Locate the cell with the specified text and output its (x, y) center coordinate. 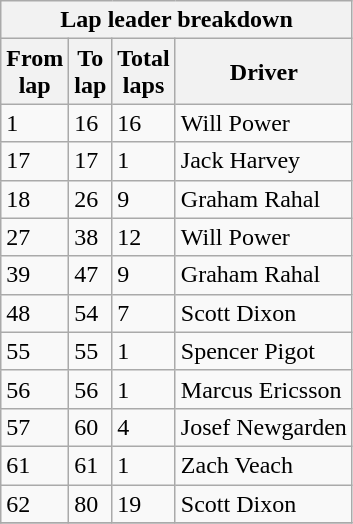
Fromlap (35, 72)
Totallaps (144, 72)
48 (35, 313)
Zach Veach (264, 465)
7 (144, 313)
4 (144, 427)
Driver (264, 72)
Josef Newgarden (264, 427)
38 (90, 237)
60 (90, 427)
27 (35, 237)
Jack Harvey (264, 161)
18 (35, 199)
39 (35, 275)
Tolap (90, 72)
Marcus Ericsson (264, 389)
Spencer Pigot (264, 351)
26 (90, 199)
Lap leader breakdown (177, 20)
80 (90, 503)
57 (35, 427)
19 (144, 503)
62 (35, 503)
12 (144, 237)
54 (90, 313)
47 (90, 275)
